For the text-containing cell, return its midpoint in (x, y) coordinate format. 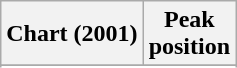
Peakposition (189, 34)
Chart (2001) (72, 34)
